Return the (X, Y) coordinate for the center point of the cell that contains the specified text.  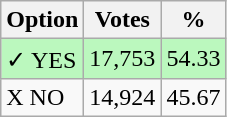
Votes (122, 20)
X NO (42, 97)
✓ YES (42, 59)
Option (42, 20)
17,753 (122, 59)
45.67 (194, 97)
14,924 (122, 97)
% (194, 20)
54.33 (194, 59)
